Search for the cell housing the specified text and yield its (x, y) center coordinate. 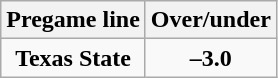
Texas State (74, 58)
–3.0 (210, 58)
Over/under (210, 20)
Pregame line (74, 20)
